Return [X, Y] of the center of cell containing provided text 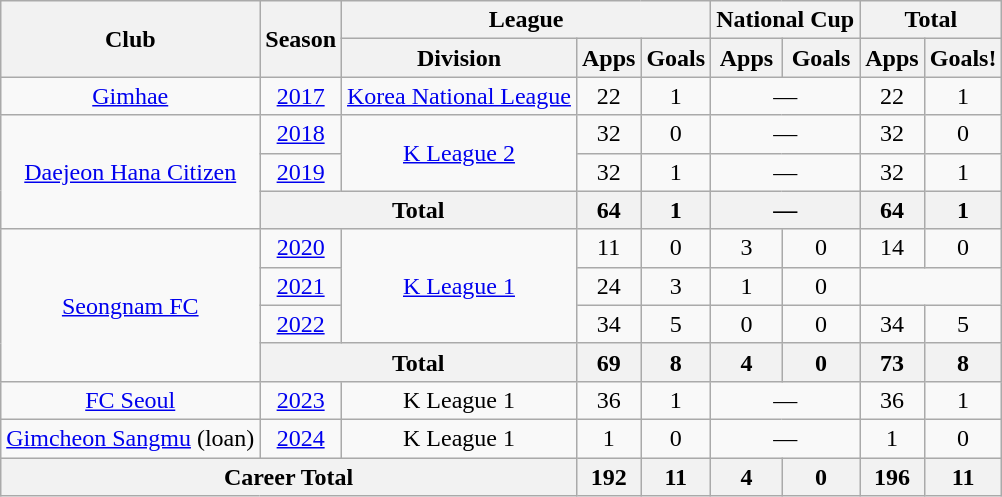
Club [130, 39]
2018 [301, 134]
192 [608, 477]
24 [608, 286]
Korea National League [460, 96]
Daejeon Hana Citizen [130, 172]
2024 [301, 438]
Gimcheon Sangmu (loan) [130, 438]
196 [892, 477]
K League 2 [460, 153]
FC Seoul [130, 400]
Career Total [289, 477]
73 [892, 362]
2023 [301, 400]
Goals! [963, 58]
Gimhae [130, 96]
Seongnam FC [130, 305]
14 [892, 248]
Season [301, 39]
2019 [301, 172]
2022 [301, 324]
2017 [301, 96]
69 [608, 362]
League [526, 20]
National Cup [786, 20]
2020 [301, 248]
2021 [301, 286]
Division [460, 58]
